Return (x, y) of the center of cell containing provided text 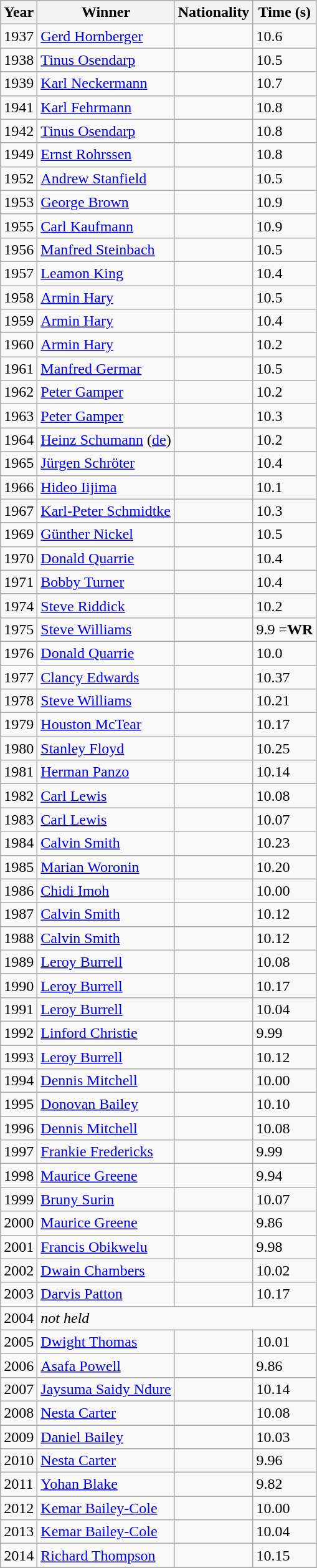
1998 (19, 1176)
9.98 (285, 1247)
1978 (19, 701)
Günther Nickel (106, 535)
2012 (19, 1508)
1942 (19, 131)
Karl Neckermann (106, 84)
10.1 (285, 487)
1975 (19, 629)
Linford Christie (106, 1033)
Donovan Bailey (106, 1105)
2009 (19, 1436)
1993 (19, 1057)
1971 (19, 582)
1955 (19, 226)
Asafa Powell (106, 1365)
10.03 (285, 1436)
Herman Panzo (106, 772)
10.15 (285, 1556)
1964 (19, 440)
2011 (19, 1484)
1958 (19, 298)
Manfred Steinbach (106, 249)
9.96 (285, 1461)
Daniel Bailey (106, 1436)
Dwight Thomas (106, 1342)
1941 (19, 107)
9.82 (285, 1484)
1980 (19, 748)
Ernst Rohrssen (106, 155)
Stanley Floyd (106, 748)
10.21 (285, 701)
1991 (19, 1009)
2008 (19, 1413)
9.94 (285, 1176)
10.25 (285, 748)
Frankie Fredericks (106, 1152)
10.01 (285, 1342)
Heinz Schumann (de) (106, 440)
Nationality (214, 12)
Steve Riddick (106, 606)
1952 (19, 178)
9.9 =WR (285, 629)
2002 (19, 1270)
1966 (19, 487)
1988 (19, 938)
Manfred Germar (106, 369)
Houston McTear (106, 725)
1995 (19, 1105)
1981 (19, 772)
1997 (19, 1152)
Dwain Chambers (106, 1270)
Andrew Stanfield (106, 178)
2001 (19, 1247)
Year (19, 12)
1982 (19, 796)
1963 (19, 416)
10.10 (285, 1105)
1994 (19, 1081)
Winner (106, 12)
1977 (19, 677)
1938 (19, 60)
Hideo Iijima (106, 487)
Karl Fehrmann (106, 107)
1939 (19, 84)
1985 (19, 867)
Gerd Hornberger (106, 36)
Clancy Edwards (106, 677)
1976 (19, 653)
1986 (19, 891)
not held (177, 1318)
1990 (19, 985)
2014 (19, 1556)
1999 (19, 1199)
10.7 (285, 84)
10.6 (285, 36)
1953 (19, 202)
1957 (19, 273)
1992 (19, 1033)
Leamon King (106, 273)
1961 (19, 369)
Time (s) (285, 12)
10.02 (285, 1270)
1949 (19, 155)
10.23 (285, 843)
1984 (19, 843)
1937 (19, 36)
10.37 (285, 677)
1967 (19, 511)
1960 (19, 345)
2007 (19, 1389)
1989 (19, 962)
2003 (19, 1294)
1969 (19, 535)
1974 (19, 606)
Jürgen Schröter (106, 463)
1979 (19, 725)
10.0 (285, 653)
1987 (19, 914)
Chidi Imoh (106, 891)
Karl-Peter Schmidtke (106, 511)
1965 (19, 463)
Carl Kaufmann (106, 226)
2013 (19, 1532)
10.20 (285, 867)
2000 (19, 1223)
Bobby Turner (106, 582)
George Brown (106, 202)
1996 (19, 1128)
Yohan Blake (106, 1484)
Jaysuma Saidy Ndure (106, 1389)
1962 (19, 392)
2006 (19, 1365)
Richard Thompson (106, 1556)
1970 (19, 558)
1959 (19, 321)
Marian Woronin (106, 867)
1983 (19, 820)
Bruny Surin (106, 1199)
Darvis Patton (106, 1294)
1956 (19, 249)
2004 (19, 1318)
2010 (19, 1461)
2005 (19, 1342)
Francis Obikwelu (106, 1247)
